Return the [X, Y] coordinate for the center point of the cell that contains the specified text.  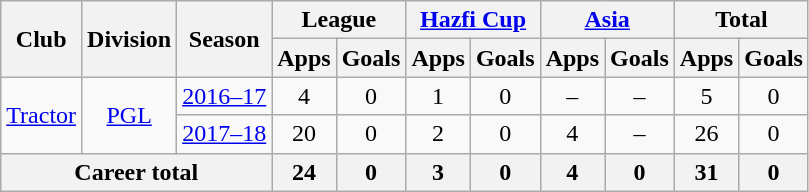
20 [304, 134]
League [339, 20]
Asia [607, 20]
24 [304, 172]
5 [706, 96]
Hazfi Cup [473, 20]
Season [224, 39]
1 [438, 96]
Career total [136, 172]
Total [741, 20]
2 [438, 134]
31 [706, 172]
2017–18 [224, 134]
3 [438, 172]
2016–17 [224, 96]
Club [42, 39]
26 [706, 134]
PGL [130, 115]
Division [130, 39]
Tractor [42, 115]
